Scan for the cell matching the given text and deliver its [X, Y] coordinate at center. 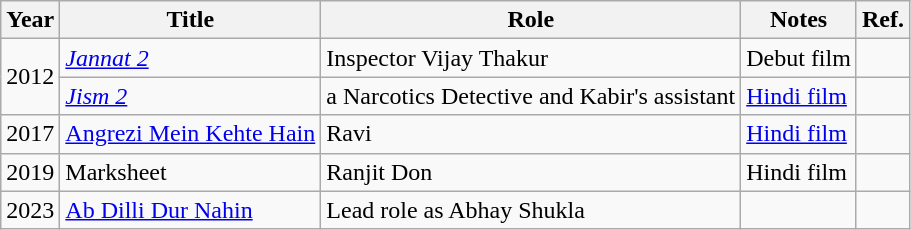
Role [531, 20]
Ranjit Don [531, 172]
Lead role as Abhay Shukla [531, 210]
Ravi [531, 134]
2019 [30, 172]
2023 [30, 210]
2012 [30, 77]
Debut film [799, 58]
Angrezi Mein Kehte Hain [190, 134]
Jism 2 [190, 96]
Ab Dilli Dur Nahin [190, 210]
Ref. [882, 20]
a Narcotics Detective and Kabir's assistant [531, 96]
Year [30, 20]
Title [190, 20]
Inspector Vijay Thakur [531, 58]
Jannat 2 [190, 58]
Notes [799, 20]
2017 [30, 134]
Marksheet [190, 172]
